Search for the cell housing the specified text and yield its [x, y] center coordinate. 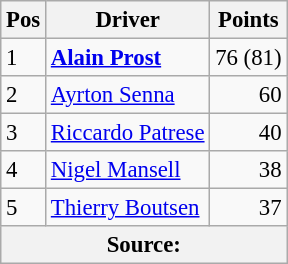
Ayrton Senna [128, 95]
40 [248, 133]
37 [248, 208]
60 [248, 95]
Alain Prost [128, 58]
1 [24, 58]
Nigel Mansell [128, 170]
3 [24, 133]
Pos [24, 20]
76 (81) [248, 58]
38 [248, 170]
5 [24, 208]
Points [248, 20]
Riccardo Patrese [128, 133]
Driver [128, 20]
Thierry Boutsen [128, 208]
2 [24, 95]
4 [24, 170]
Source: [144, 245]
